Detect which cell encompasses the target text, then output its (X, Y) center coordinate. 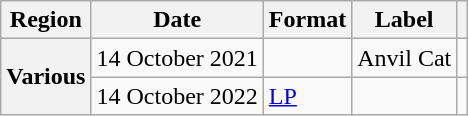
Anvil Cat (404, 58)
14 October 2021 (177, 58)
Format (307, 20)
Various (46, 77)
14 October 2022 (177, 96)
Label (404, 20)
LP (307, 96)
Region (46, 20)
Date (177, 20)
